Find where the given text appears and provide that cell's center as (x, y) coordinate. 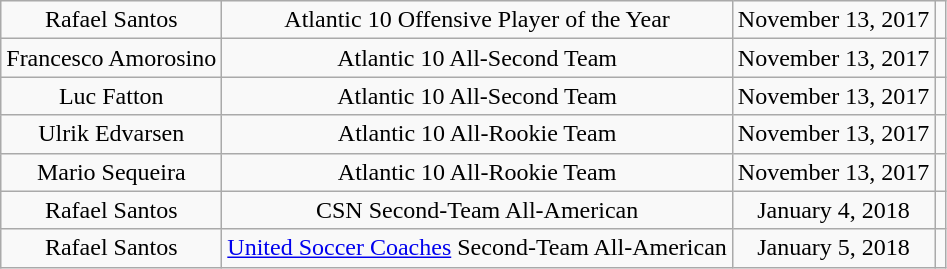
January 4, 2018 (833, 210)
Francesco Amorosino (112, 58)
Atlantic 10 Offensive Player of the Year (478, 20)
Mario Sequeira (112, 172)
Luc Fatton (112, 96)
CSN Second-Team All-American (478, 210)
January 5, 2018 (833, 248)
Ulrik Edvarsen (112, 134)
United Soccer Coaches Second-Team All-American (478, 248)
